Determine the (X, Y) coordinate at the center of the cell enclosing the given text.  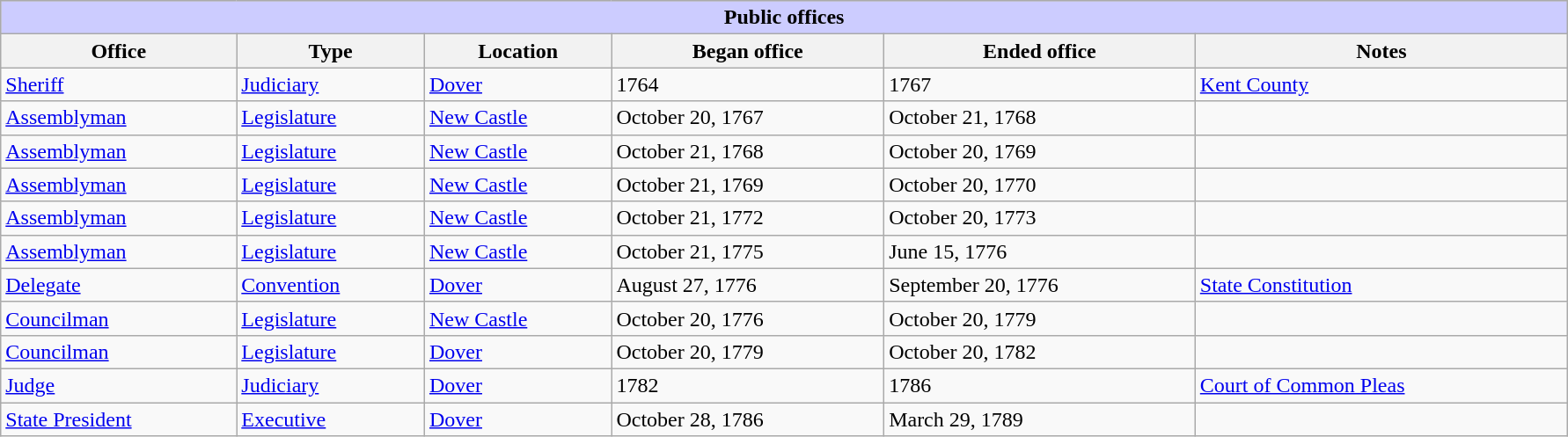
Judge (119, 385)
State President (119, 419)
October 20, 1770 (1040, 185)
Sheriff (119, 84)
1786 (1040, 385)
October 20, 1769 (1040, 151)
Office (119, 51)
State Constitution (1381, 285)
October 20, 1767 (748, 118)
Notes (1381, 51)
1764 (748, 84)
October 20, 1773 (1040, 218)
Ended office (1040, 51)
Type (331, 51)
Court of Common Pleas (1381, 385)
June 15, 1776 (1040, 251)
Location (517, 51)
Convention (331, 285)
Delegate (119, 285)
October 28, 1786 (748, 419)
October 21, 1769 (748, 185)
Began office (748, 51)
October 20, 1782 (1040, 352)
1767 (1040, 84)
September 20, 1776 (1040, 285)
October 20, 1776 (748, 318)
Kent County (1381, 84)
March 29, 1789 (1040, 419)
October 21, 1772 (748, 218)
Public offices (785, 18)
1782 (748, 385)
Executive (331, 419)
August 27, 1776 (748, 285)
October 21, 1775 (748, 251)
